Locate the cell with the specified text and output its [x, y] center coordinate. 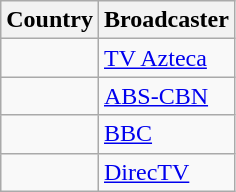
Country [50, 20]
TV Azteca [166, 58]
Broadcaster [166, 20]
BBC [166, 134]
ABS-CBN [166, 96]
DirecTV [166, 172]
